Pinpoint the cell where the given text exists, returning its [X, Y] midpoint coordinate. 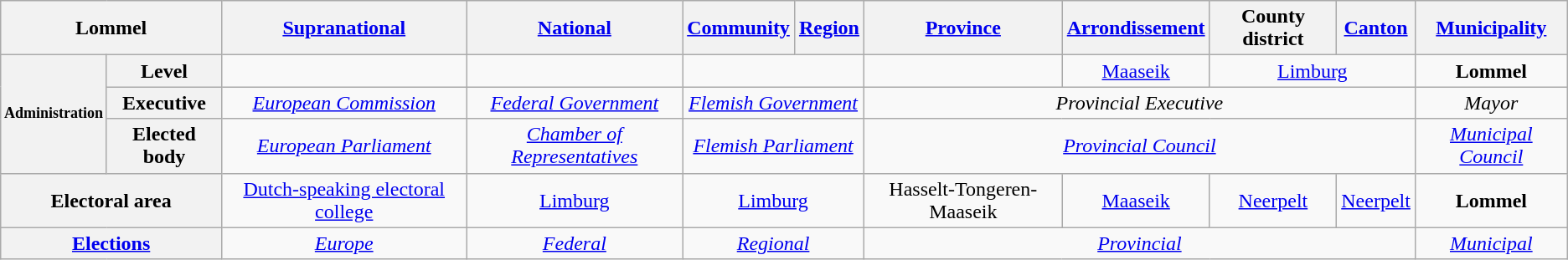
Hasselt-Tongeren-Maaseik [963, 201]
Mayor [1491, 103]
Federal [575, 243]
Municipality [1491, 28]
Chamber of Representatives [575, 145]
Level [164, 71]
Federal Government [575, 103]
European Commission [344, 103]
Europe [344, 243]
Flemish Parliament [774, 145]
Community [739, 28]
County district [1273, 28]
Arrondissement [1136, 28]
National [575, 28]
Region [829, 28]
Flemish Government [774, 103]
Provincial Executive [1139, 103]
Elections [111, 243]
Supranational [344, 28]
Municipal Council [1491, 145]
Regional [774, 243]
Dutch-speaking electoral college [344, 201]
Provincial [1139, 243]
Municipal [1491, 243]
European Parliament [344, 145]
Provincial Council [1139, 145]
Canton [1376, 28]
Elected body [164, 145]
Administration [54, 114]
Electoral area [111, 201]
Province [963, 28]
Executive [164, 103]
